Pinpoint the cell where the given text exists, returning its (x, y) midpoint coordinate. 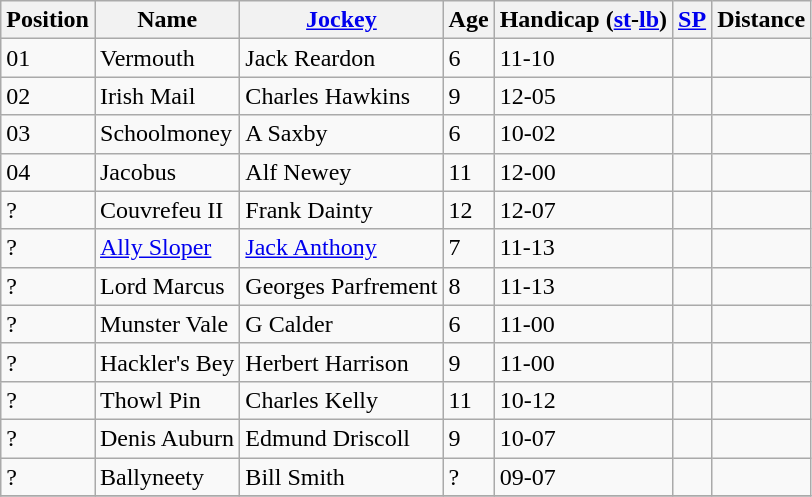
Ballyneety (166, 477)
7 (468, 248)
Ally Sloper (166, 248)
12 (468, 210)
Jockey (342, 20)
Jack Anthony (342, 248)
Vermouth (166, 58)
A Saxby (342, 134)
10-02 (583, 134)
11-10 (583, 58)
12-07 (583, 210)
Bill Smith (342, 477)
Age (468, 20)
Denis Auburn (166, 438)
Edmund Driscoll (342, 438)
12-05 (583, 96)
8 (468, 286)
Distance (762, 20)
Schoolmoney (166, 134)
Georges Parfrement (342, 286)
Thowl Pin (166, 400)
10-07 (583, 438)
09-07 (583, 477)
Irish Mail (166, 96)
Name (166, 20)
Lord Marcus (166, 286)
SP (692, 20)
03 (48, 134)
Jack Reardon (342, 58)
Frank Dainty (342, 210)
Alf Newey (342, 172)
04 (48, 172)
02 (48, 96)
10-12 (583, 400)
Herbert Harrison (342, 362)
Jacobus (166, 172)
01 (48, 58)
Handicap (st-lb) (583, 20)
Hackler's Bey (166, 362)
Charles Hawkins (342, 96)
G Calder (342, 324)
Munster Vale (166, 324)
Charles Kelly (342, 400)
12-00 (583, 172)
Position (48, 20)
Couvrefeu II (166, 210)
